For the text-containing cell, return its midpoint in (x, y) coordinate format. 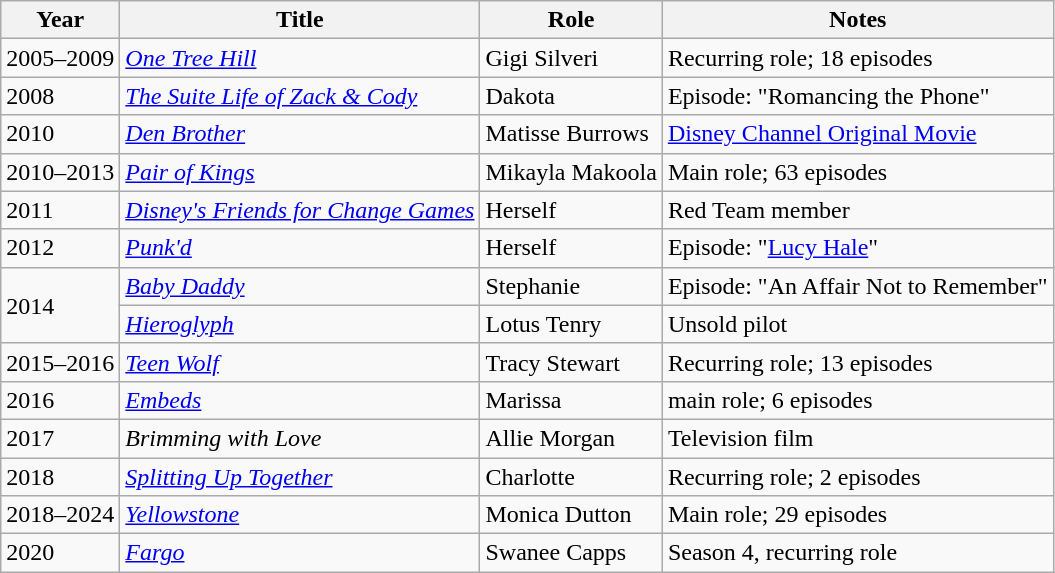
Television film (858, 438)
Red Team member (858, 210)
Title (300, 20)
Tracy Stewart (571, 362)
Notes (858, 20)
Fargo (300, 553)
Yellowstone (300, 515)
Den Brother (300, 134)
Year (60, 20)
2016 (60, 400)
Charlotte (571, 477)
2008 (60, 96)
Allie Morgan (571, 438)
2010 (60, 134)
2017 (60, 438)
Hieroglyph (300, 324)
2012 (60, 248)
Recurring role; 13 episodes (858, 362)
2011 (60, 210)
2005–2009 (60, 58)
2018–2024 (60, 515)
The Suite Life of Zack & Cody (300, 96)
Season 4, recurring role (858, 553)
Matisse Burrows (571, 134)
Monica Dutton (571, 515)
Recurring role; 2 episodes (858, 477)
Disney Channel Original Movie (858, 134)
2015–2016 (60, 362)
Swanee Capps (571, 553)
Main role; 63 episodes (858, 172)
Lotus Tenry (571, 324)
Disney's Friends for Change Games (300, 210)
One Tree Hill (300, 58)
Brimming with Love (300, 438)
main role; 6 episodes (858, 400)
Stephanie (571, 286)
Episode: "Lucy Hale" (858, 248)
Unsold pilot (858, 324)
2010–2013 (60, 172)
2014 (60, 305)
Role (571, 20)
Main role; 29 episodes (858, 515)
Baby Daddy (300, 286)
Punk'd (300, 248)
Dakota (571, 96)
Mikayla Makoola (571, 172)
Episode: "Romancing the Phone" (858, 96)
2018 (60, 477)
Marissa (571, 400)
Recurring role; 18 episodes (858, 58)
Splitting Up Together (300, 477)
Teen Wolf (300, 362)
Pair of Kings (300, 172)
Episode: "An Affair Not to Remember" (858, 286)
Embeds (300, 400)
2020 (60, 553)
Gigi Silveri (571, 58)
